Output the [x, y] coordinate of the center of the cell containing the given text.  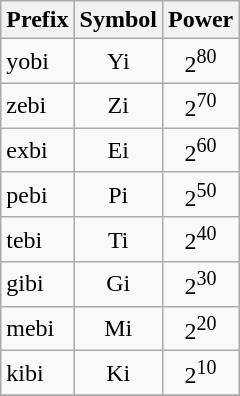
240 [200, 240]
230 [200, 284]
tebi [38, 240]
Ki [118, 374]
270 [200, 106]
yobi [38, 62]
pebi [38, 194]
kibi [38, 374]
280 [200, 62]
gibi [38, 284]
zebi [38, 106]
Ei [118, 150]
exbi [38, 150]
Mi [118, 328]
250 [200, 194]
Zi [118, 106]
Yi [118, 62]
Prefix [38, 20]
210 [200, 374]
Ti [118, 240]
Pi [118, 194]
Gi [118, 284]
Symbol [118, 20]
220 [200, 328]
Power [200, 20]
mebi [38, 328]
260 [200, 150]
